Locate the cell with the specified text and output its (x, y) center coordinate. 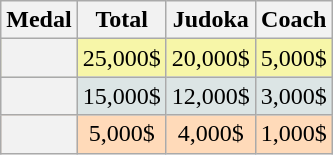
1,000$ (294, 134)
20,000$ (210, 58)
Total (122, 20)
4,000$ (210, 134)
12,000$ (210, 96)
Medal (39, 20)
Judoka (210, 20)
25,000$ (122, 58)
3,000$ (294, 96)
15,000$ (122, 96)
Coach (294, 20)
